From the cell containing the given text, extract its center point as (x, y) coordinate. 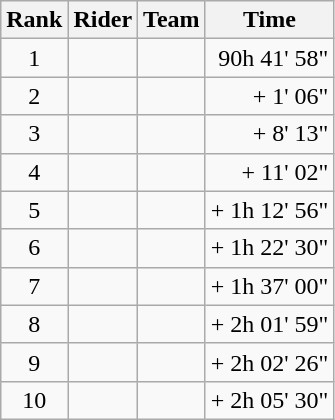
3 (34, 134)
90h 41' 58" (270, 58)
1 (34, 58)
+ 2h 02' 26" (270, 362)
5 (34, 210)
+ 2h 01' 59" (270, 324)
7 (34, 286)
+ 8' 13" (270, 134)
+ 1h 22' 30" (270, 248)
Rank (34, 20)
+ 2h 05' 30" (270, 400)
+ 1h 12' 56" (270, 210)
6 (34, 248)
Time (270, 20)
+ 1' 06" (270, 96)
9 (34, 362)
Rider (103, 20)
8 (34, 324)
+ 1h 37' 00" (270, 286)
2 (34, 96)
10 (34, 400)
4 (34, 172)
+ 11' 02" (270, 172)
Team (172, 20)
